For the text-containing cell, return its midpoint in (X, Y) coordinate format. 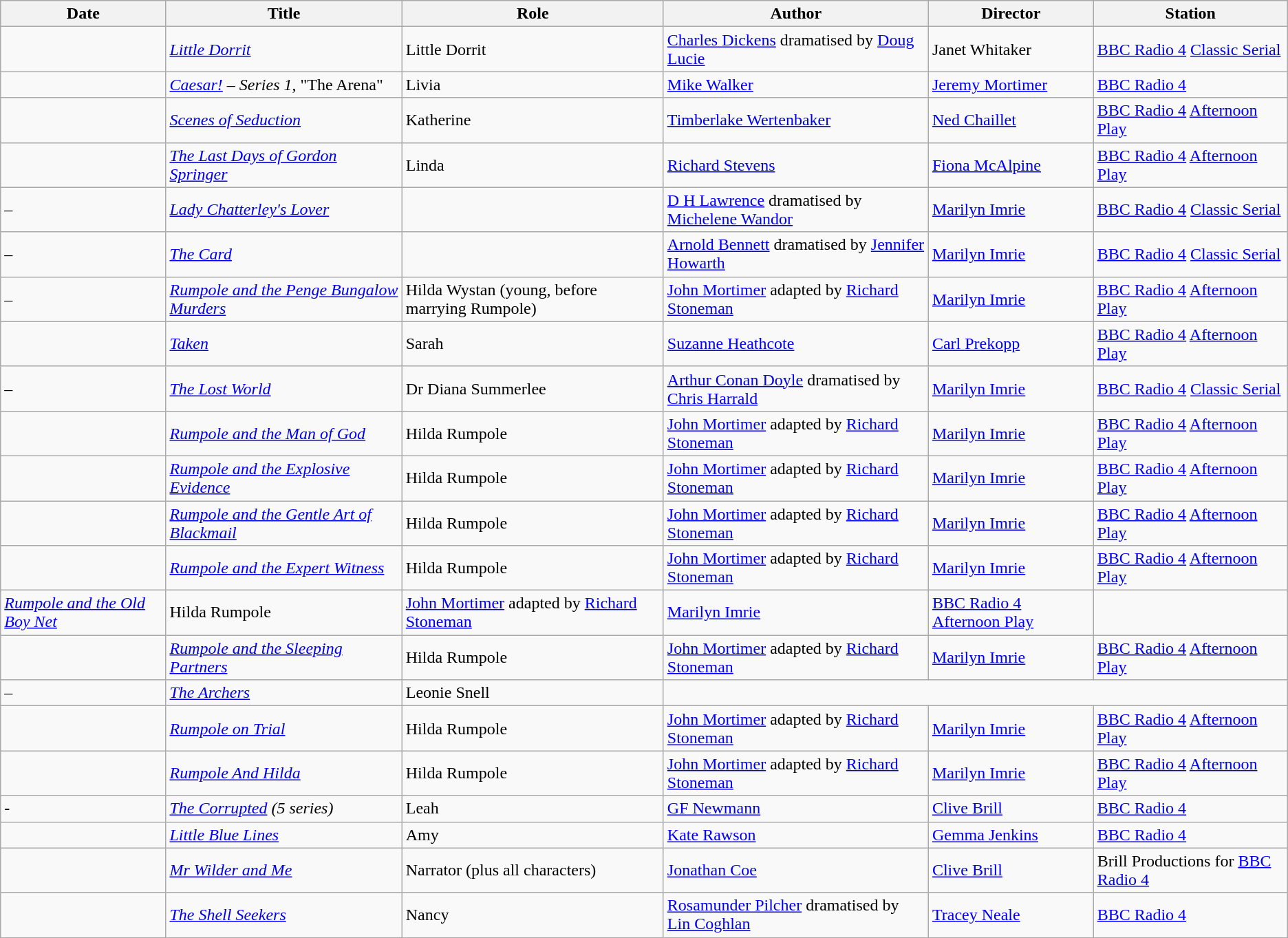
Nancy (533, 915)
Director (1011, 14)
Carl Prekopp (1011, 344)
Rumpole and the Penge Bungalow Murders (283, 299)
Arnold Bennett dramatised by Jennifer Howarth (795, 255)
Leonie Snell (533, 693)
Gemma Jenkins (1011, 835)
Rumpole on Trial (283, 728)
Livia (533, 85)
Mr Wilder and Me (283, 870)
Dr Diana Summerlee (533, 388)
Janet Whitaker (1011, 50)
Mike Walker (795, 85)
Caesar! – Series 1, "The Arena" (283, 85)
Linda (533, 165)
Amy (533, 835)
Title (283, 14)
Arthur Conan Doyle dramatised by Chris Harrald (795, 388)
Charles Dickens dramatised by Doug Lucie (795, 50)
Tracey Neale (1011, 915)
Rumpole and the Old Boy Net (83, 612)
Little Blue Lines (283, 835)
Richard Stevens (795, 165)
GF Newmann (795, 809)
Suzanne Heathcote (795, 344)
Rumpole and the Explosive Evidence (283, 478)
Jeremy Mortimer (1011, 85)
Rumpole and the Gentle Art of Blackmail (283, 523)
Fiona McAlpine (1011, 165)
Rosamunder Pilcher dramatised by Lin Coghlan (795, 915)
Narrator (plus all characters) (533, 870)
Rumpole and the Expert Witness (283, 568)
Rumpole and the Sleeping Partners (283, 658)
Hilda Wystan (young, before marrying Rumpole) (533, 299)
Brill Productions for BBC Radio 4 (1190, 870)
Author (795, 14)
Role (533, 14)
Kate Rawson (795, 835)
Ned Chaillet (1011, 120)
Jonathan Coe (795, 870)
D H Lawrence dramatised by Michelene Wandor (795, 209)
Lady Chatterley's Lover (283, 209)
Scenes of Seduction (283, 120)
Date (83, 14)
Station (1190, 14)
Taken (283, 344)
Katherine (533, 120)
The Last Days of Gordon Springer (283, 165)
Timberlake Wertenbaker (795, 120)
The Archers (283, 693)
The Card (283, 255)
The Shell Seekers (283, 915)
Rumpole and the Man of God (283, 434)
Rumpole And Hilda (283, 774)
- (83, 809)
The Lost World (283, 388)
Leah (533, 809)
Sarah (533, 344)
The Corrupted (5 series) (283, 809)
